For the text-containing cell, return its midpoint in (X, Y) coordinate format. 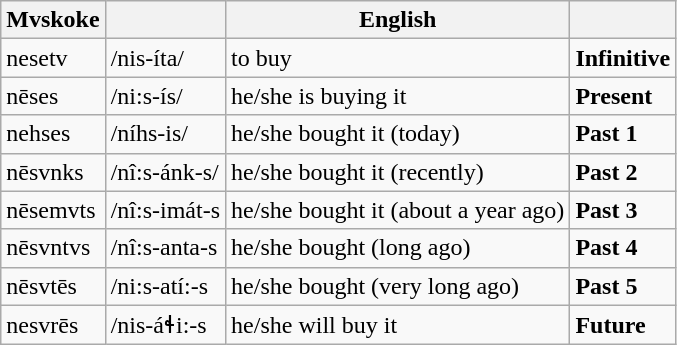
/nî:s-anta-s (165, 248)
Past 1 (623, 134)
nēsvntvs (53, 248)
English (398, 20)
nēsvtēs (53, 286)
/ni:s-atí:-s (165, 286)
/nis-íta/ (165, 58)
he/she is buying it (398, 96)
nēses (53, 96)
/níhs-is/ (165, 134)
Past 5 (623, 286)
Past 3 (623, 210)
nesetv (53, 58)
nehses (53, 134)
Mvskoke (53, 20)
he/she bought it (about a year ago) (398, 210)
Past 2 (623, 172)
Infinitive (623, 58)
Past 4 (623, 248)
he/she bought it (recently) (398, 172)
he/she bought (long ago) (398, 248)
/ni:s-ís/ (165, 96)
/nî:s-imát-s (165, 210)
/nî:s-ánk-s/ (165, 172)
he/she bought it (today) (398, 134)
/nis-áɬi:-s (165, 325)
nēsvnks (53, 172)
nēsemvts (53, 210)
Present (623, 96)
he/she bought (very long ago) (398, 286)
he/she will buy it (398, 325)
to buy (398, 58)
nesvrēs (53, 325)
Future (623, 325)
